Determine the [X, Y] coordinate at the center of the cell enclosing the given text.  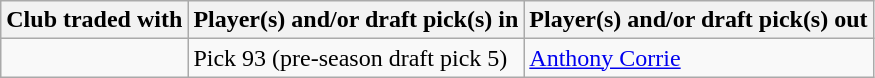
Player(s) and/or draft pick(s) in [356, 20]
Player(s) and/or draft pick(s) out [698, 20]
Anthony Corrie [698, 58]
Pick 93 (pre-season draft pick 5) [356, 58]
Club traded with [94, 20]
